Detect which cell encompasses the target text, then output its (X, Y) center coordinate. 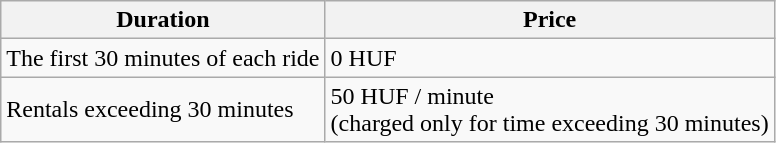
Price (550, 20)
Rentals exceeding 30 minutes (163, 110)
Duration (163, 20)
50 HUF / minute(charged only for time exceeding 30 minutes) (550, 110)
0 HUF (550, 58)
The first 30 minutes of each ride (163, 58)
